Search for the cell housing the specified text and yield its (X, Y) center coordinate. 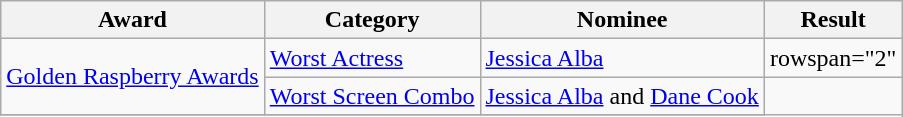
Jessica Alba and Dane Cook (622, 96)
Jessica Alba (622, 58)
Nominee (622, 20)
Worst Actress (372, 58)
Worst Screen Combo (372, 96)
rowspan="2" (833, 58)
Award (132, 20)
Golden Raspberry Awards (132, 77)
Category (372, 20)
Result (833, 20)
